Scan for the cell matching the given text and deliver its [x, y] coordinate at center. 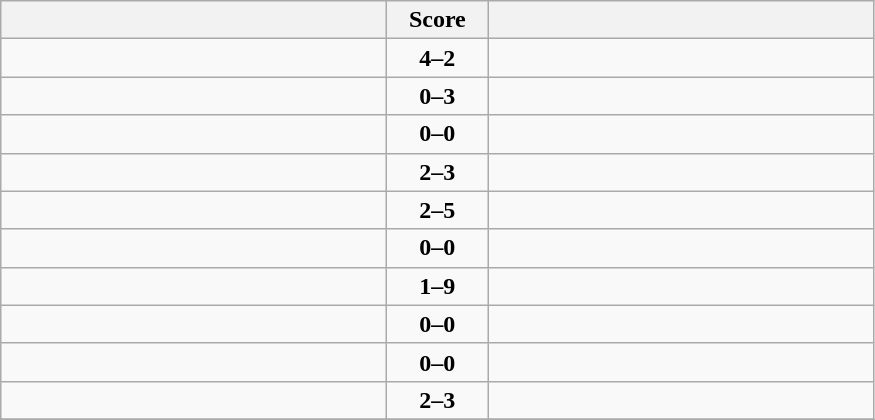
Score [438, 20]
4–2 [438, 58]
1–9 [438, 286]
2–5 [438, 210]
0–3 [438, 96]
